Output the [X, Y] coordinate of the center of the cell containing the given text.  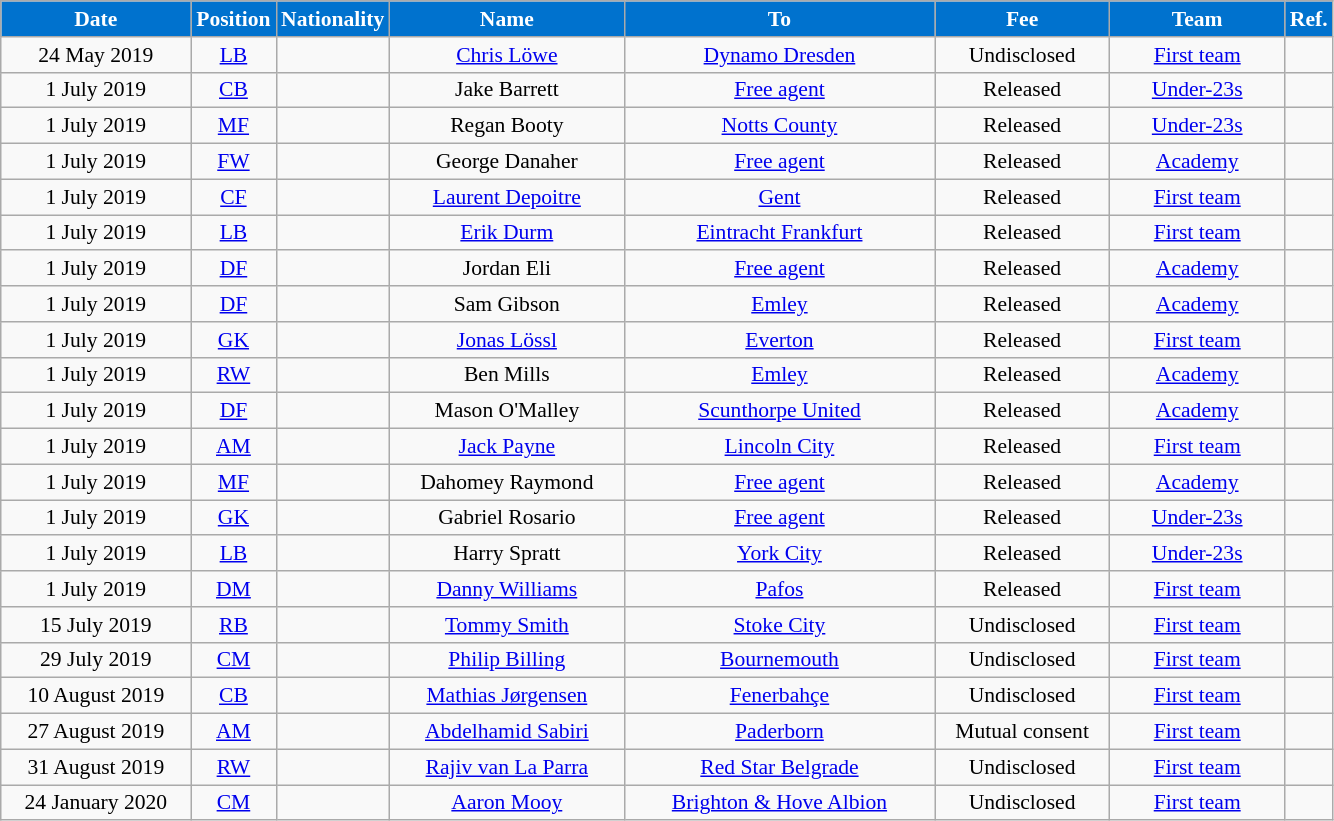
George Danaher [506, 162]
Everton [779, 340]
Tommy Smith [506, 625]
Mutual consent [1022, 732]
FW [234, 162]
Paderborn [779, 732]
York City [779, 554]
CF [234, 197]
Notts County [779, 126]
Jake Barrett [506, 90]
Lincoln City [779, 447]
Gent [779, 197]
Harry Spratt [506, 554]
Position [234, 19]
24 January 2020 [96, 803]
Mason O'Malley [506, 411]
Laurent Depoitre [506, 197]
Fee [1022, 19]
Ref. [1309, 19]
Aaron Mooy [506, 803]
Pafos [779, 589]
Jordan Eli [506, 269]
Date [96, 19]
Mathias Jørgensen [506, 696]
Team [1198, 19]
Jonas Lössl [506, 340]
Fenerbahçe [779, 696]
Ben Mills [506, 375]
Stoke City [779, 625]
Scunthorpe United [779, 411]
Jack Payne [506, 447]
27 August 2019 [96, 732]
Sam Gibson [506, 304]
Erik Durm [506, 233]
Chris Löwe [506, 55]
Gabriel Rosario [506, 518]
Danny Williams [506, 589]
To [779, 19]
31 August 2019 [96, 767]
10 August 2019 [96, 696]
Dahomey Raymond [506, 482]
Bournemouth [779, 660]
Red Star Belgrade [779, 767]
Eintracht Frankfurt [779, 233]
Philip Billing [506, 660]
Abdelhamid Sabiri [506, 732]
Name [506, 19]
Regan Booty [506, 126]
15 July 2019 [96, 625]
29 July 2019 [96, 660]
DM [234, 589]
RB [234, 625]
Rajiv van La Parra [506, 767]
24 May 2019 [96, 55]
Brighton & Hove Albion [779, 803]
Dynamo Dresden [779, 55]
Nationality [332, 19]
